Return (x, y) of the center of cell containing provided text 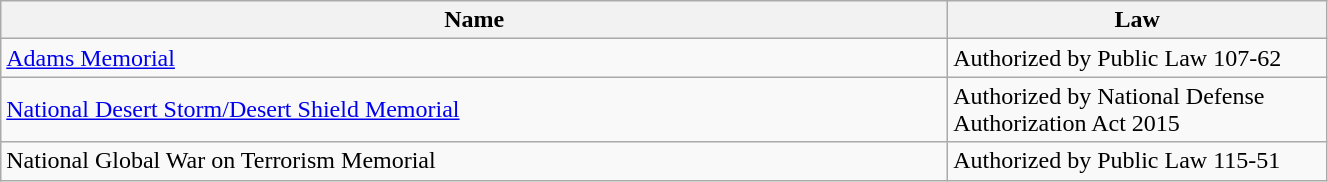
National Desert Storm/Desert Shield Memorial (474, 110)
Law (1138, 20)
Name (474, 20)
Authorized by Public Law 115-51 (1138, 161)
Adams Memorial (474, 58)
Authorized by National Defense Authorization Act 2015 (1138, 110)
Authorized by Public Law 107-62 (1138, 58)
National Global War on Terrorism Memorial (474, 161)
